Capture the cell that displays the provided text and extract its (X, Y) central coordinate. 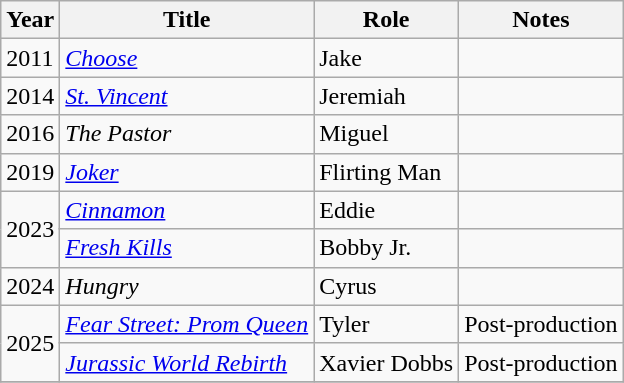
2025 (30, 343)
Eddie (386, 210)
Choose (187, 58)
Hungry (187, 286)
2016 (30, 134)
2014 (30, 96)
Jurassic World Rebirth (187, 362)
2011 (30, 58)
Tyler (386, 324)
Fear Street: Prom Queen (187, 324)
Xavier Dobbs (386, 362)
Miguel (386, 134)
Jeremiah (386, 96)
2019 (30, 172)
Flirting Man (386, 172)
Title (187, 20)
Cinnamon (187, 210)
St. Vincent (187, 96)
Cyrus (386, 286)
2024 (30, 286)
Notes (541, 20)
The Pastor (187, 134)
Joker (187, 172)
Bobby Jr. (386, 248)
2023 (30, 229)
Year (30, 20)
Jake (386, 58)
Role (386, 20)
Fresh Kills (187, 248)
